Locate the cell with the specified text and output its (x, y) center coordinate. 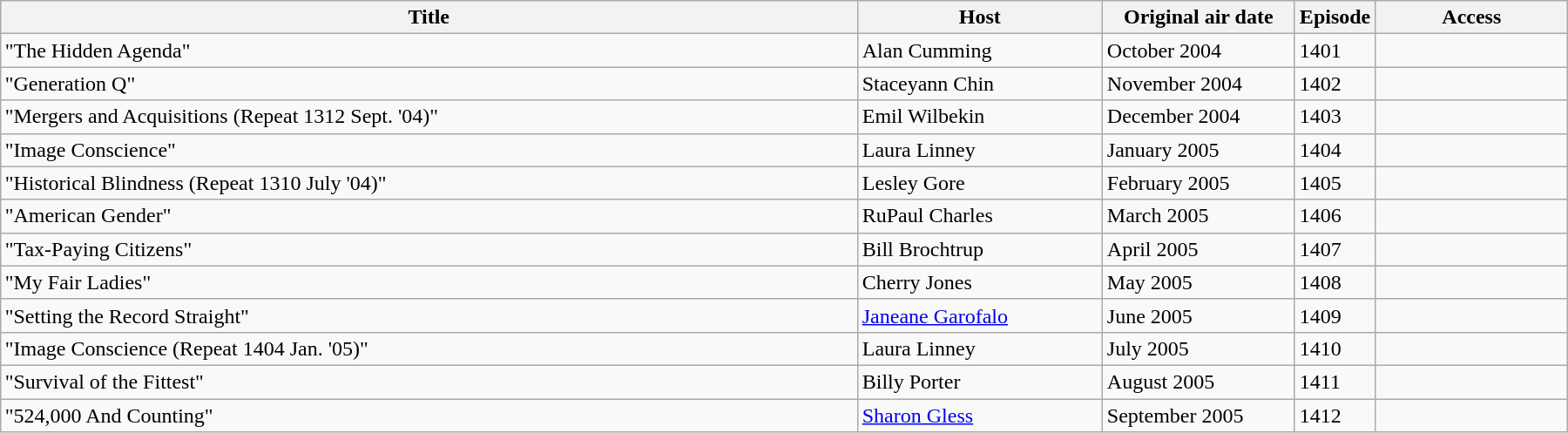
Episode (1335, 17)
"Image Conscience (Repeat 1404 Jan. '05)" (429, 348)
Access (1472, 17)
1405 (1335, 183)
Host (979, 17)
1411 (1335, 382)
Bill Brochtrup (979, 249)
1408 (1335, 282)
"Generation Q" (429, 84)
May 2005 (1199, 282)
Lesley Gore (979, 183)
July 2005 (1199, 348)
Staceyann Chin (979, 84)
"524,000 And Counting" (429, 416)
1404 (1335, 150)
Emil Wilbekin (979, 117)
April 2005 (1199, 249)
Alan Cumming (979, 51)
September 2005 (1199, 416)
1403 (1335, 117)
1412 (1335, 416)
Title (429, 17)
"The Hidden Agenda" (429, 51)
"American Gender" (429, 216)
"Mergers and Acquisitions (Repeat 1312 Sept. '04)" (429, 117)
Janeane Garofalo (979, 315)
November 2004 (1199, 84)
Billy Porter (979, 382)
1402 (1335, 84)
"Image Conscience" (429, 150)
1410 (1335, 348)
"Tax-Paying Citizens" (429, 249)
June 2005 (1199, 315)
1407 (1335, 249)
Original air date (1199, 17)
Cherry Jones (979, 282)
RuPaul Charles (979, 216)
1406 (1335, 216)
"Setting the Record Straight" (429, 315)
"Survival of the Fittest" (429, 382)
March 2005 (1199, 216)
1401 (1335, 51)
January 2005 (1199, 150)
December 2004 (1199, 117)
Sharon Gless (979, 416)
"Historical Blindness (Repeat 1310 July '04)" (429, 183)
October 2004 (1199, 51)
August 2005 (1199, 382)
"My Fair Ladies" (429, 282)
February 2005 (1199, 183)
1409 (1335, 315)
